Return [X, Y] of the center of cell containing provided text 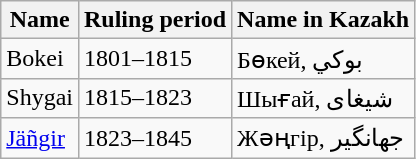
Ruling period [154, 20]
Jäñgir [40, 138]
1801–1815 [154, 59]
Бөкей, بوكي [324, 59]
Bokei [40, 59]
Жәңгір, جهانگیر [324, 138]
Шығай, شیغای [324, 98]
1823–1845 [154, 138]
1815–1823 [154, 98]
Name in Kazakh [324, 20]
Name [40, 20]
Shygai [40, 98]
